Detect which cell encompasses the target text, then output its (x, y) center coordinate. 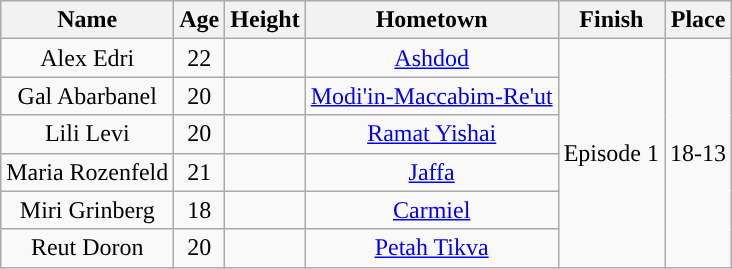
Ramat Yishai (432, 134)
Reut Doron (88, 248)
Alex Edri (88, 58)
Miri Grinberg (88, 210)
Modi'in-Maccabim-Re'ut (432, 96)
Name (88, 20)
Petah Tikva (432, 248)
Place (698, 20)
Ashdod (432, 58)
Finish (611, 20)
Hometown (432, 20)
Jaffa (432, 172)
Gal Abarbanel (88, 96)
21 (200, 172)
Maria Rozenfeld (88, 172)
Age (200, 20)
Height (265, 20)
18 (200, 210)
Episode 1 (611, 153)
22 (200, 58)
Carmiel (432, 210)
Lili Levi (88, 134)
18-13 (698, 153)
